Provide the [X, Y] coordinate of the cell's center where the given text is located.  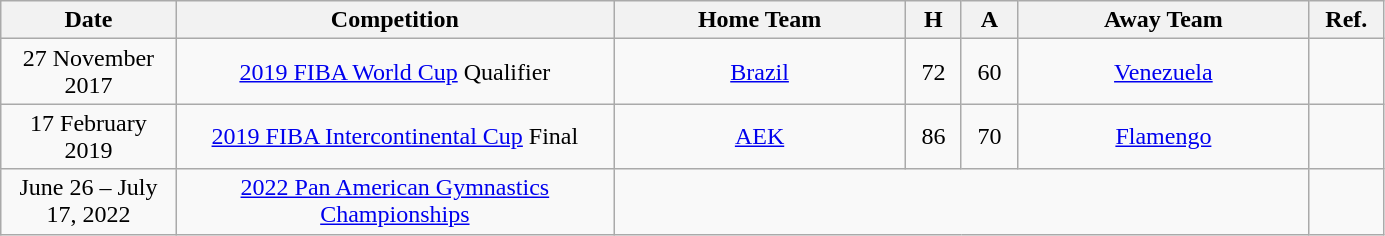
86 [933, 136]
June 26 – July 17, 2022 [88, 202]
Brazil [760, 72]
Ref. [1346, 20]
2019 FIBA Intercontinental Cup Final [395, 136]
17 February 2019 [88, 136]
Flamengo [1164, 136]
2022 Pan American Gymnastics Championships [395, 202]
72 [933, 72]
Home Team [760, 20]
Date [88, 20]
AEK [760, 136]
2019 FIBA World Cup Qualifier [395, 72]
27 November 2017 [88, 72]
A [989, 20]
60 [989, 72]
Away Team [1164, 20]
Competition [395, 20]
Venezuela [1164, 72]
70 [989, 136]
H [933, 20]
